Extract the [x, y] coordinate from the center of the cell holding the provided text.  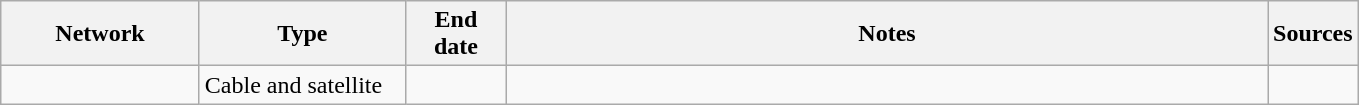
Network [100, 34]
Cable and satellite [302, 85]
End date [456, 34]
Sources [1314, 34]
Type [302, 34]
Notes [886, 34]
